Extract the [x, y] coordinate from the center of the cell holding the provided text.  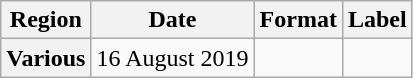
Label [377, 20]
Date [172, 20]
Various [46, 58]
Region [46, 20]
Format [298, 20]
16 August 2019 [172, 58]
